Identify which cell holds the provided text, then report its [X, Y] central coordinate. 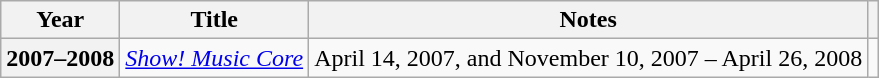
Show! Music Core [214, 58]
April 14, 2007, and November 10, 2007 – April 26, 2008 [588, 58]
2007–2008 [60, 58]
Year [60, 20]
Title [214, 20]
Notes [588, 20]
